Capture the cell that displays the provided text and extract its [X, Y] central coordinate. 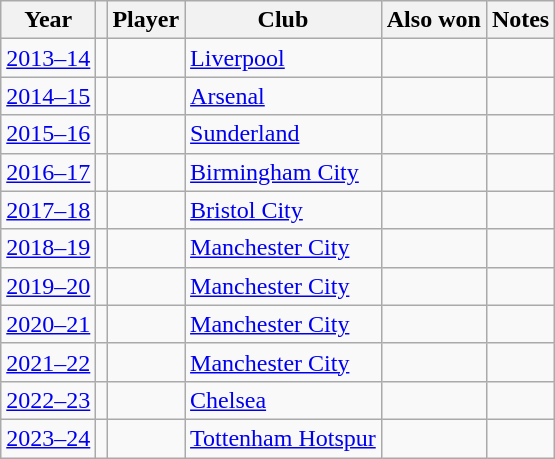
Arsenal [284, 96]
2016–17 [48, 172]
2023–24 [48, 438]
Birmingham City [284, 172]
Tottenham Hotspur [284, 438]
2021–22 [48, 362]
Club [284, 20]
2020–21 [48, 324]
Liverpool [284, 58]
2017–18 [48, 210]
2018–19 [48, 248]
2019–20 [48, 286]
2015–16 [48, 134]
2014–15 [48, 96]
Also won [434, 20]
2022–23 [48, 400]
Year [48, 20]
Sunderland [284, 134]
2013–14 [48, 58]
Player [146, 20]
Chelsea [284, 400]
Bristol City [284, 210]
Notes [520, 20]
